Find where the given text appears and provide that cell's center as (X, Y) coordinate. 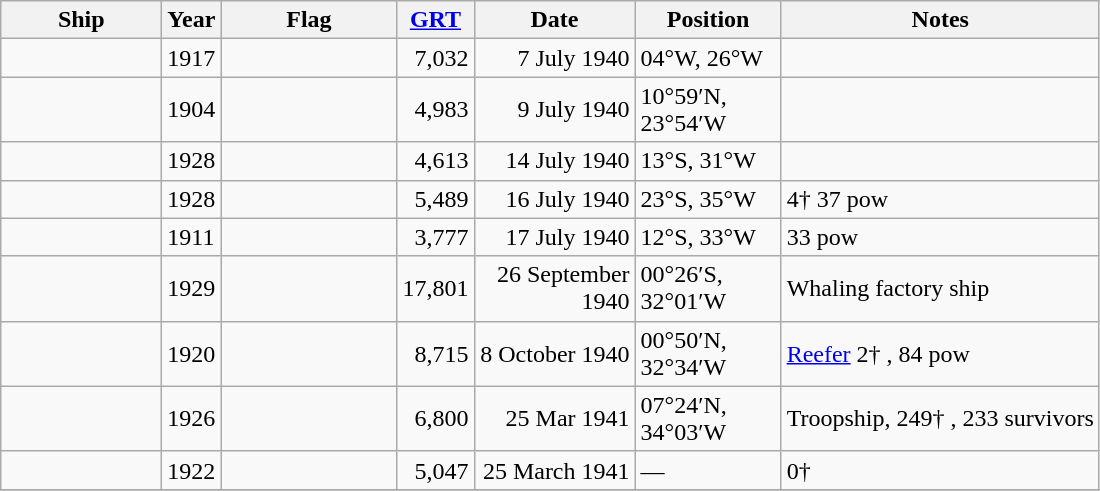
6,800 (436, 418)
0† (940, 470)
25 March 1941 (554, 470)
12°S, 33°W (708, 237)
Year (192, 20)
Flag (309, 20)
— (708, 470)
Reefer 2† , 84 pow (940, 354)
4,983 (436, 110)
07°24′N, 34°03′W (708, 418)
10°59′N, 23°54′W (708, 110)
5,047 (436, 470)
04°W, 26°W (708, 58)
Whaling factory ship (940, 288)
Date (554, 20)
1911 (192, 237)
1922 (192, 470)
17 July 1940 (554, 237)
7 July 1940 (554, 58)
5,489 (436, 199)
16 July 1940 (554, 199)
Ship (82, 20)
1929 (192, 288)
9 July 1940 (554, 110)
25 Mar 1941 (554, 418)
1926 (192, 418)
GRT (436, 20)
3,777 (436, 237)
33 pow (940, 237)
17,801 (436, 288)
Position (708, 20)
26 September 1940 (554, 288)
14 July 1940 (554, 161)
23°S, 35°W (708, 199)
1917 (192, 58)
Troopship, 249† , 233 survivors (940, 418)
Notes (940, 20)
8,715 (436, 354)
00°26′S, 32°01′W (708, 288)
1920 (192, 354)
7,032 (436, 58)
8 October 1940 (554, 354)
4† 37 pow (940, 199)
13°S, 31°W (708, 161)
1904 (192, 110)
00°50′N, 32°34′W (708, 354)
4,613 (436, 161)
